Output the (x, y) coordinate of the center of the cell containing the given text.  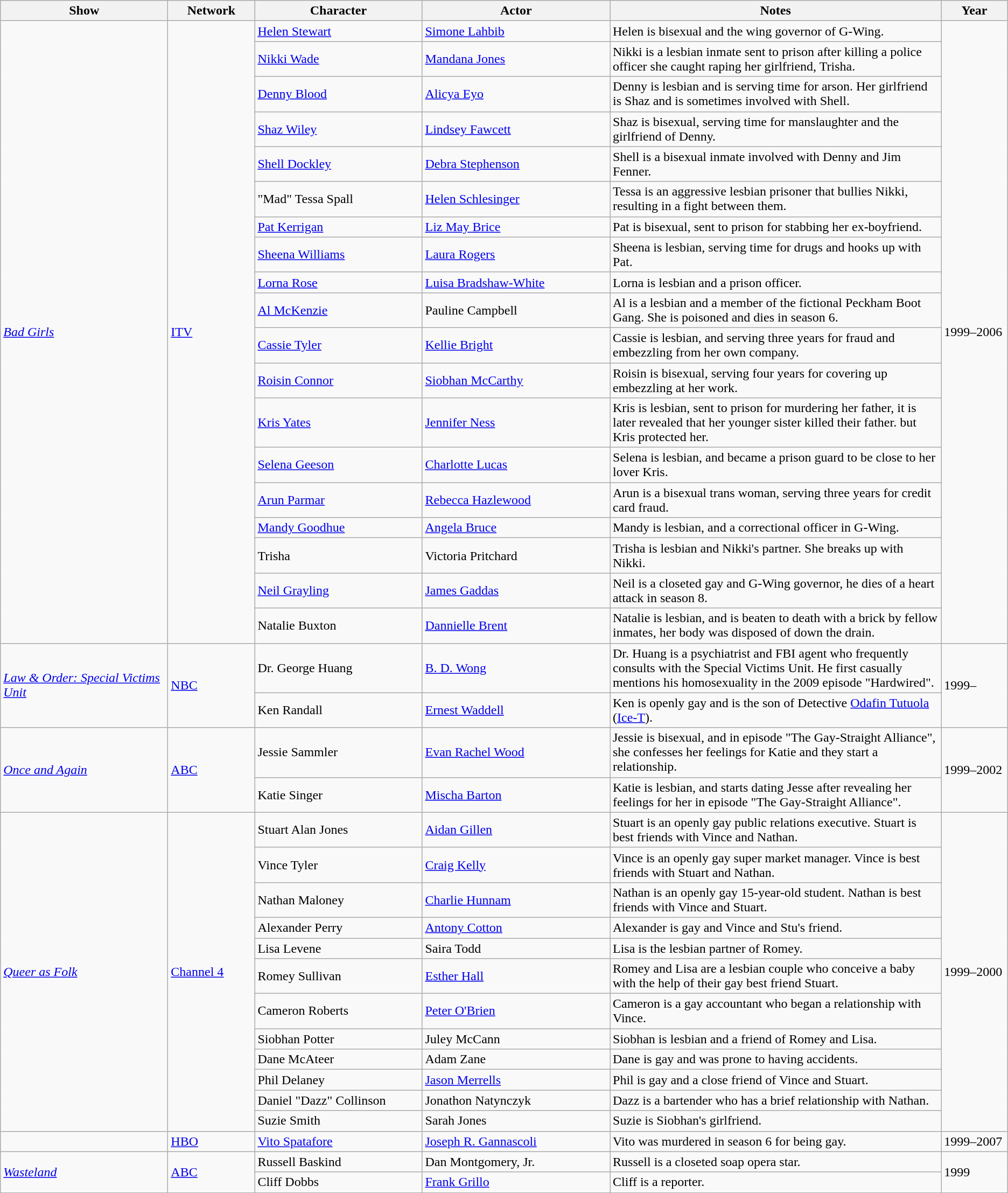
1999–2000 (975, 972)
Luisa Bradshaw-White (516, 282)
Katie Singer (338, 795)
1999– (975, 685)
Alexander is gay and Vince and Stu's friend. (775, 927)
Evan Rachel Wood (516, 752)
1999 (975, 1172)
Trisha (338, 556)
Liz May Brice (516, 227)
Pauline Campbell (516, 310)
Lindsey Fawcett (516, 129)
Lisa Levene (338, 948)
Debra Stephenson (516, 164)
1999–2002 (975, 770)
Frank Grillo (516, 1182)
Mischa Barton (516, 795)
Peter O'Brien (516, 1011)
Siobhan McCarthy (516, 380)
Helen Stewart (338, 31)
Katie is lesbian, and starts dating Jesse after revealing her feelings for her in episode "The Gay-Straight Alliance". (775, 795)
Al is a lesbian and a member of the fictional Peckham Boot Gang. She is poisoned and dies in season 6. (775, 310)
ITV (211, 332)
Shaz Wiley (338, 129)
Vito Spatafore (338, 1141)
Lorna Rose (338, 282)
Denny Blood (338, 94)
Mandy is lesbian, and a correctional officer in G-Wing. (775, 528)
Shell Dockley (338, 164)
Romey and Lisa are a lesbian couple who conceive a baby with the help of their gay best friend Stuart. (775, 976)
Law & Order: Special Victims Unit (84, 685)
Denny is lesbian and is serving time for arson. Her girlfriend is Shaz and is sometimes involved with Shell. (775, 94)
HBO (211, 1141)
Cameron Roberts (338, 1011)
Russell Baskind (338, 1162)
Neil Grayling (338, 590)
Jessie Sammler (338, 752)
Adam Zane (516, 1059)
Craig Kelly (516, 865)
Notes (775, 11)
Vince Tyler (338, 865)
Phil Delaney (338, 1080)
Show (84, 11)
Helen Schlesinger (516, 199)
Kris is lesbian, sent to prison for murdering her father, it is later revealed that her younger sister killed their father. but Kris protected her. (775, 423)
Dannielle Brent (516, 626)
Stuart is an openly gay public relations executive. Stuart is best friends with Vince and Nathan. (775, 829)
Cliff is a reporter. (775, 1182)
Ernest Waddell (516, 710)
Kellie Bright (516, 345)
Charlie Hunnam (516, 899)
Cassie Tyler (338, 345)
Nathan Maloney (338, 899)
Alicya Eyo (516, 94)
Dan Montgomery, Jr. (516, 1162)
Antony Cotton (516, 927)
Neil is a closeted gay and G-Wing governor, he dies of a heart attack in season 8. (775, 590)
Stuart Alan Jones (338, 829)
Suzie Smith (338, 1121)
Roisin is bisexual, serving four years for covering up embezzling at her work. (775, 380)
Bad Girls (84, 332)
Phil is gay and a close friend of Vince and Stuart. (775, 1080)
Sheena is lesbian, serving time for drugs and hooks up with Pat. (775, 254)
Trisha is lesbian and Nikki's partner. She breaks up with Nikki. (775, 556)
Angela Bruce (516, 528)
Mandy Goodhue (338, 528)
Joseph R. Gannascoli (516, 1141)
Network (211, 11)
Charlotte Lucas (516, 465)
Daniel "Dazz" Collinson (338, 1100)
Nathan is an openly gay 15-year-old student. Nathan is best friends with Vince and Stuart. (775, 899)
Arun Parmar (338, 500)
Dane McAteer (338, 1059)
Selena is lesbian, and became a prison guard to be close to her lover Kris. (775, 465)
Suzie is Siobhan's girlfriend. (775, 1121)
Once and Again (84, 770)
Natalie Buxton (338, 626)
Cameron is a gay accountant who began a relationship with Vince. (775, 1011)
Alexander Perry (338, 927)
Natalie is lesbian, and is beaten to death with a brick by fellow inmates, her body was disposed of down the drain. (775, 626)
Pat is bisexual, sent to prison for stabbing her ex-boyfriend. (775, 227)
Esther Hall (516, 976)
Helen is bisexual and the wing governor of G-Wing. (775, 31)
Siobhan is lesbian and a friend of Romey and Lisa. (775, 1039)
Pat Kerrigan (338, 227)
Tessa is an aggressive lesbian prisoner that bullies Nikki, resulting in a fight between them. (775, 199)
Channel 4 (211, 972)
Dane is gay and was prone to having accidents. (775, 1059)
B. D. Wong (516, 668)
Jessie is bisexual, and in episode "The Gay-Straight Alliance", she confesses her feelings for Katie and they start a relationship. (775, 752)
Nikki Wade (338, 59)
Siobhan Potter (338, 1039)
Lorna is lesbian and a prison officer. (775, 282)
NBC (211, 685)
Sarah Jones (516, 1121)
Character (338, 11)
Rebecca Hazlewood (516, 500)
Ken Randall (338, 710)
Cassie is lesbian, and serving three years for fraud and embezzling from her own company. (775, 345)
Aidan Gillen (516, 829)
Shell is a bisexual inmate involved with Denny and Jim Fenner. (775, 164)
Arun is a bisexual trans woman, serving three years for credit card fraud. (775, 500)
Dazz is a bartender who has a brief relationship with Nathan. (775, 1100)
Juley McCann (516, 1039)
Laura Rogers (516, 254)
1999–2006 (975, 332)
Romey Sullivan (338, 976)
Russell is a closeted soap opera star. (775, 1162)
Kris Yates (338, 423)
James Gaddas (516, 590)
1999–2007 (975, 1141)
"Mad" Tessa Spall (338, 199)
Ken is openly gay and is the son of Detective Odafin Tutuola (Ice-T). (775, 710)
Mandana Jones (516, 59)
Sheena Williams (338, 254)
Nikki is a lesbian inmate sent to prison after killing a police officer she caught raping her girlfriend, Trisha. (775, 59)
Selena Geeson (338, 465)
Cliff Dobbs (338, 1182)
Saira Todd (516, 948)
Lisa is the lesbian partner of Romey. (775, 948)
Vince is an openly gay super market manager. Vince is best friends with Stuart and Nathan. (775, 865)
Simone Lahbib (516, 31)
Year (975, 11)
Al McKenzie (338, 310)
Dr. George Huang (338, 668)
Victoria Pritchard (516, 556)
Shaz is bisexual, serving time for manslaughter and the girlfriend of Denny. (775, 129)
Wasteland (84, 1172)
Actor (516, 11)
Jason Merrells (516, 1080)
Jonathon Natynczyk (516, 1100)
Queer as Folk (84, 972)
Vito was murdered in season 6 for being gay. (775, 1141)
Roisin Connor (338, 380)
Jennifer Ness (516, 423)
